Return [x, y] of the center of cell containing provided text 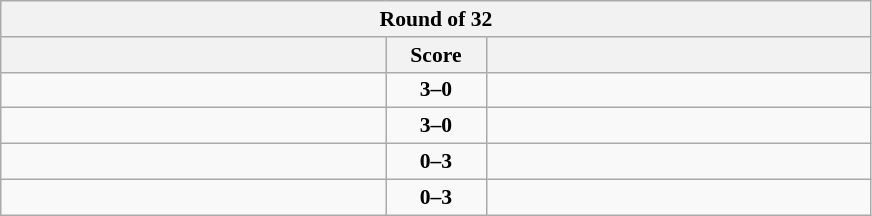
Score [436, 55]
Round of 32 [436, 19]
